Return the (X, Y) coordinate for the center point of the cell that contains the specified text.  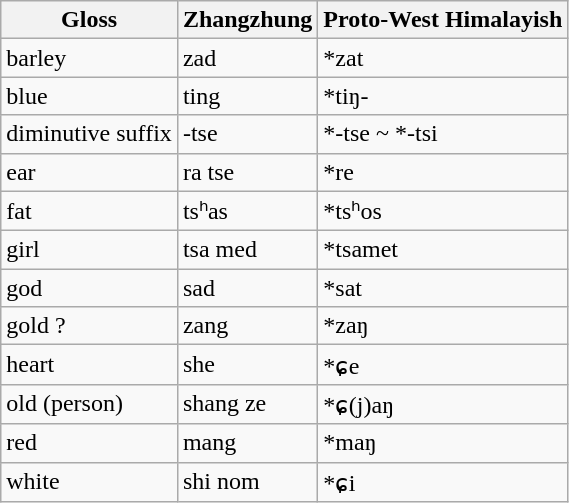
*maŋ (443, 443)
girl (90, 250)
red (90, 443)
ear (90, 172)
tsa med (247, 250)
*zaŋ (443, 326)
Zhangzhung (247, 20)
white (90, 482)
*ɕ(j)aŋ (443, 404)
ting (247, 96)
*ɕi (443, 482)
zad (247, 58)
ra tse (247, 172)
heart (90, 365)
*tsamet (443, 250)
fat (90, 211)
Proto-West Himalayish (443, 20)
*tiŋ- (443, 96)
*tsʰos (443, 211)
*sat (443, 288)
blue (90, 96)
sad (247, 288)
tsʰas (247, 211)
*zat (443, 58)
god (90, 288)
-tse (247, 134)
shi nom (247, 482)
Gloss (90, 20)
*re (443, 172)
zang (247, 326)
she (247, 365)
shang ze (247, 404)
*-tse ~ *-tsi (443, 134)
mang (247, 443)
gold ? (90, 326)
old (person) (90, 404)
diminutive suffix (90, 134)
barley (90, 58)
*ɕe (443, 365)
